Extract the [x, y] coordinate from the center of the cell holding the provided text.  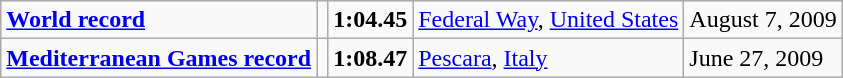
Mediterranean Games record [159, 58]
Pescara, Italy [548, 58]
June 27, 2009 [763, 58]
1:08.47 [370, 58]
1:04.45 [370, 20]
World record [159, 20]
Federal Way, United States [548, 20]
August 7, 2009 [763, 20]
